Find where the given text appears and provide that cell's center as (x, y) coordinate. 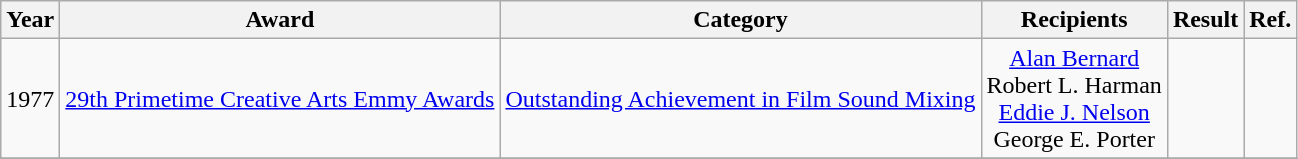
Year (30, 20)
Category (740, 20)
Award (280, 20)
Outstanding Achievement in Film Sound Mixing (740, 98)
29th Primetime Creative Arts Emmy Awards (280, 98)
Recipients (1074, 20)
1977 (30, 98)
Result (1205, 20)
Alan Bernard Robert L. Harman Eddie J. Nelson George E. Porter (1074, 98)
Ref. (1270, 20)
